Output the [X, Y] coordinate of the center of the cell containing the given text.  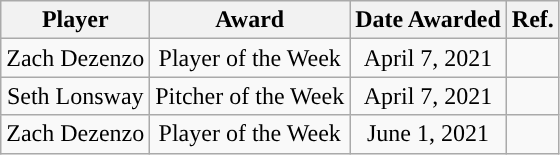
June 1, 2021 [428, 134]
Award [250, 20]
Date Awarded [428, 20]
Ref. [532, 20]
Pitcher of the Week [250, 96]
Player [76, 20]
Seth Lonsway [76, 96]
